From the cell containing the given text, extract its center point as [x, y] coordinate. 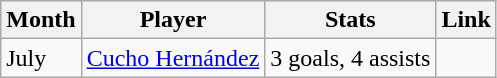
Stats [350, 20]
Month [41, 20]
Cucho Hernández [173, 58]
July [41, 58]
Link [466, 20]
Player [173, 20]
3 goals, 4 assists [350, 58]
